For the text-containing cell, return its midpoint in (X, Y) coordinate format. 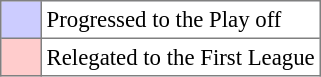
Relegated to the First League (180, 57)
Progressed to the Play off (180, 20)
